Locate the cell with the specified text and output its [x, y] center coordinate. 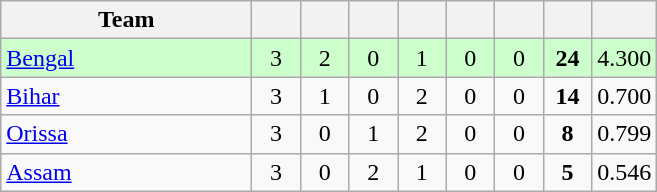
Assam [126, 172]
8 [568, 134]
14 [568, 96]
0.799 [624, 134]
Orissa [126, 134]
4.300 [624, 58]
5 [568, 172]
Bengal [126, 58]
0.700 [624, 96]
0.546 [624, 172]
Team [126, 20]
24 [568, 58]
Bihar [126, 96]
